Find where the given text appears and provide that cell's center as (X, Y) coordinate. 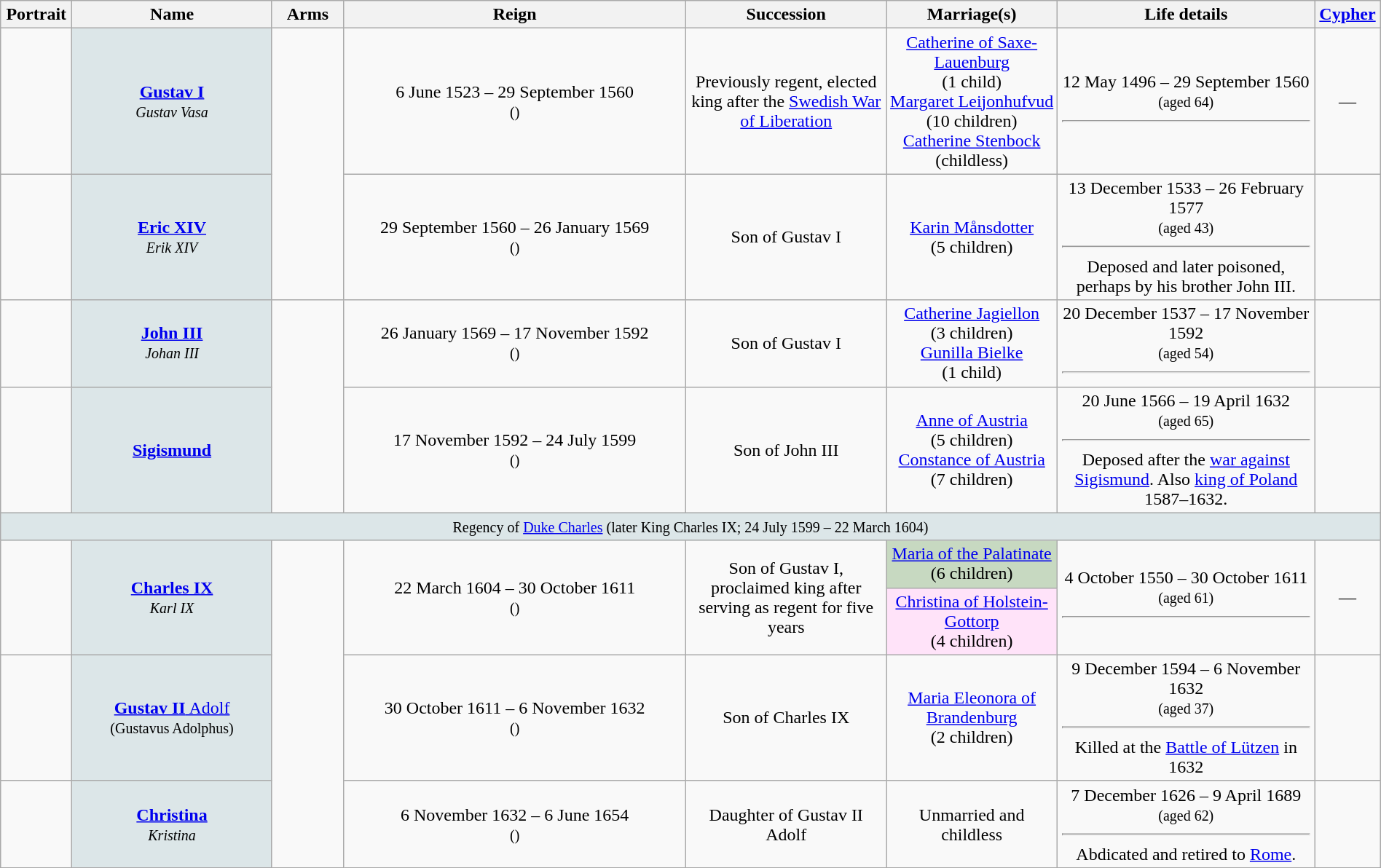
20 June 1566 – 19 April 1632(aged 65)Deposed after the war against Sigismund. Also king of Poland 1587–1632. (1186, 450)
Daughter of Gustav II Adolf (787, 824)
4 October 1550 – 30 October 1611(aged 61) (1186, 597)
6 November 1632 – 6 June 1654() (514, 824)
17 November 1592 – 24 July 1599() (514, 450)
Catherine Jagiellon(3 children)Gunilla Bielke(1 child) (972, 344)
Marriage(s) (972, 15)
Regency of Duke Charles (later King Charles IX; 24 July 1599 – 22 March 1604) (690, 526)
30 October 1611 – 6 November 1632() (514, 718)
ChristinaKristina (172, 824)
20 December 1537 – 17 November 1592(aged 54) (1186, 344)
Life details (1186, 15)
Gustav II Adolf(Gustavus Adolphus) (172, 718)
Charles IXKarl IX (172, 597)
Cypher (1347, 15)
Son of Charles IX (787, 718)
Christina of Holstein-Gottorp(4 children) (972, 621)
Eric XIVErik XIV (172, 237)
Gustav IGustav Vasa (172, 101)
Son of John III (787, 450)
Name (172, 15)
Previously regent, elected king after the Swedish War of Liberation (787, 101)
Anne of Austria(5 children)Constance of Austria(7 children) (972, 450)
Karin Månsdotter(5 children) (972, 237)
Maria of the Palatinate(6 children) (972, 564)
13 December 1533 – 26 February 1577(aged 43)Deposed and later poisoned, perhaps by his brother John III. (1186, 237)
Maria Eleonora of Brandenburg(2 children) (972, 718)
7 December 1626 – 9 April 1689(aged 62)Abdicated and retired to Rome. (1186, 824)
Catherine of Saxe-Lauenburg(1 child)Margaret Leijonhufvud(10 children)Catherine Stenbock(childless) (972, 101)
12 May 1496 – 29 September 1560(aged 64) (1186, 101)
26 January 1569 – 17 November 1592() (514, 344)
John IIIJohan III (172, 344)
9 December 1594 – 6 November 1632(aged 37)Killed at the Battle of Lützen in 1632 (1186, 718)
6 June 1523 – 29 September 1560() (514, 101)
29 September 1560 – 26 January 1569() (514, 237)
Arms (307, 15)
Reign (514, 15)
Son of Gustav I, proclaimed king after serving as regent for five years (787, 597)
Portrait (36, 15)
Unmarried and childless (972, 824)
22 March 1604 – 30 October 1611() (514, 597)
Sigismund (172, 450)
Succession (787, 15)
